Search for the cell housing the specified text and yield its (X, Y) center coordinate. 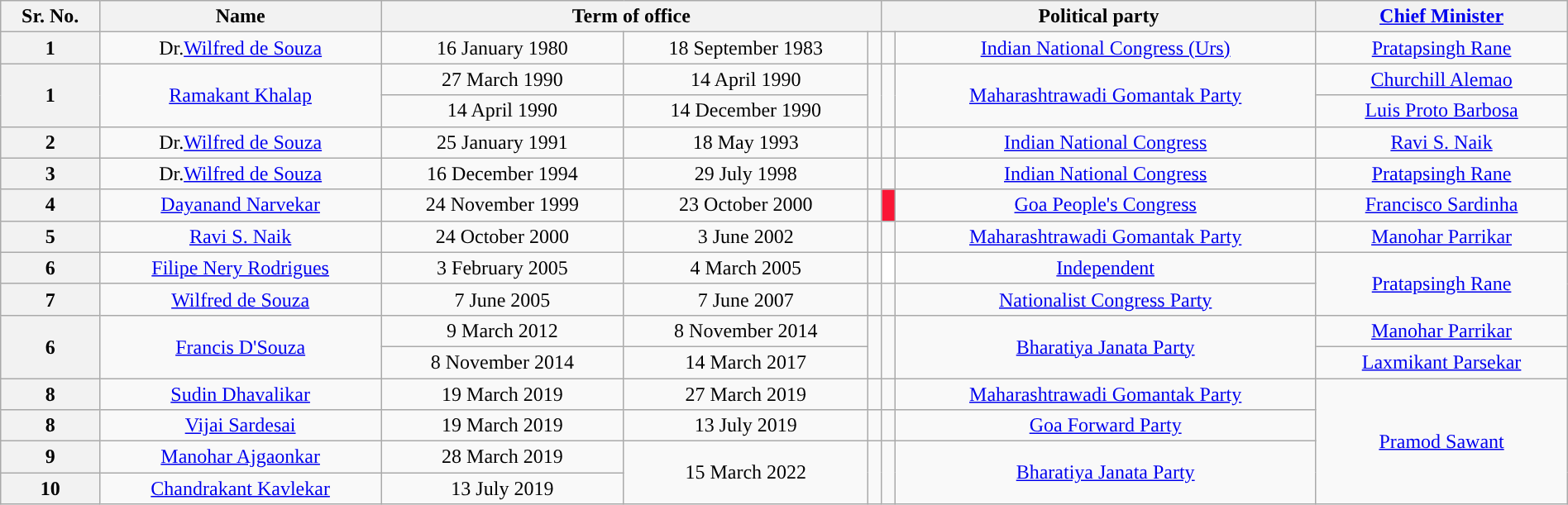
15 March 2022 (746, 473)
Term of office (632, 17)
Vijai Sardesai (241, 426)
4 (50, 205)
5 (50, 236)
Filipe Nery Rodrigues (241, 268)
28 March 2019 (503, 457)
Francis D'Souza (241, 346)
9 March 2012 (503, 331)
23 October 2000 (746, 205)
3 February 2005 (503, 268)
Goa People's Congress (1105, 205)
24 October 2000 (503, 236)
18 May 1993 (746, 142)
Francisco Sardinha (1441, 205)
14 March 2017 (746, 362)
Pramod Sawant (1441, 441)
Sr. No. (50, 17)
Chief Minister (1441, 17)
4 March 2005 (746, 268)
Wilfred de Souza (241, 299)
Political party (1098, 17)
Sudin Dhavalikar (241, 394)
2 (50, 142)
Nationalist Congress Party (1105, 299)
25 January 1991 (503, 142)
3 (50, 174)
7 June 2005 (503, 299)
Chandrakant Kavlekar (241, 488)
24 November 1999 (503, 205)
9 (50, 457)
18 September 1983 (746, 48)
Independent (1105, 268)
27 March 2019 (746, 394)
Name (241, 17)
16 January 1980 (503, 48)
27 March 1990 (503, 79)
7 June 2007 (746, 299)
29 July 1998 (746, 174)
3 June 2002 (746, 236)
7 (50, 299)
16 December 1994 (503, 174)
Indian National Congress (Urs) (1105, 48)
10 (50, 488)
Goa Forward Party (1105, 426)
Manohar Ajgaonkar (241, 457)
Luis Proto Barbosa (1441, 111)
14 December 1990 (746, 111)
Churchill Alemao (1441, 79)
Laxmikant Parsekar (1441, 362)
Dayanand Narvekar (241, 205)
Ramakant Khalap (241, 95)
